Find where the given text appears and provide that cell's center as (X, Y) coordinate. 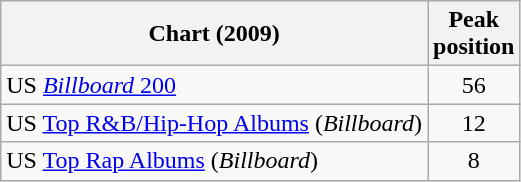
US Top R&B/Hip-Hop Albums (Billboard) (214, 123)
US Top Rap Albums (Billboard) (214, 161)
Peakposition (474, 34)
US Billboard 200 (214, 85)
8 (474, 161)
Chart (2009) (214, 34)
56 (474, 85)
12 (474, 123)
